Return [X, Y] of the center of cell containing provided text 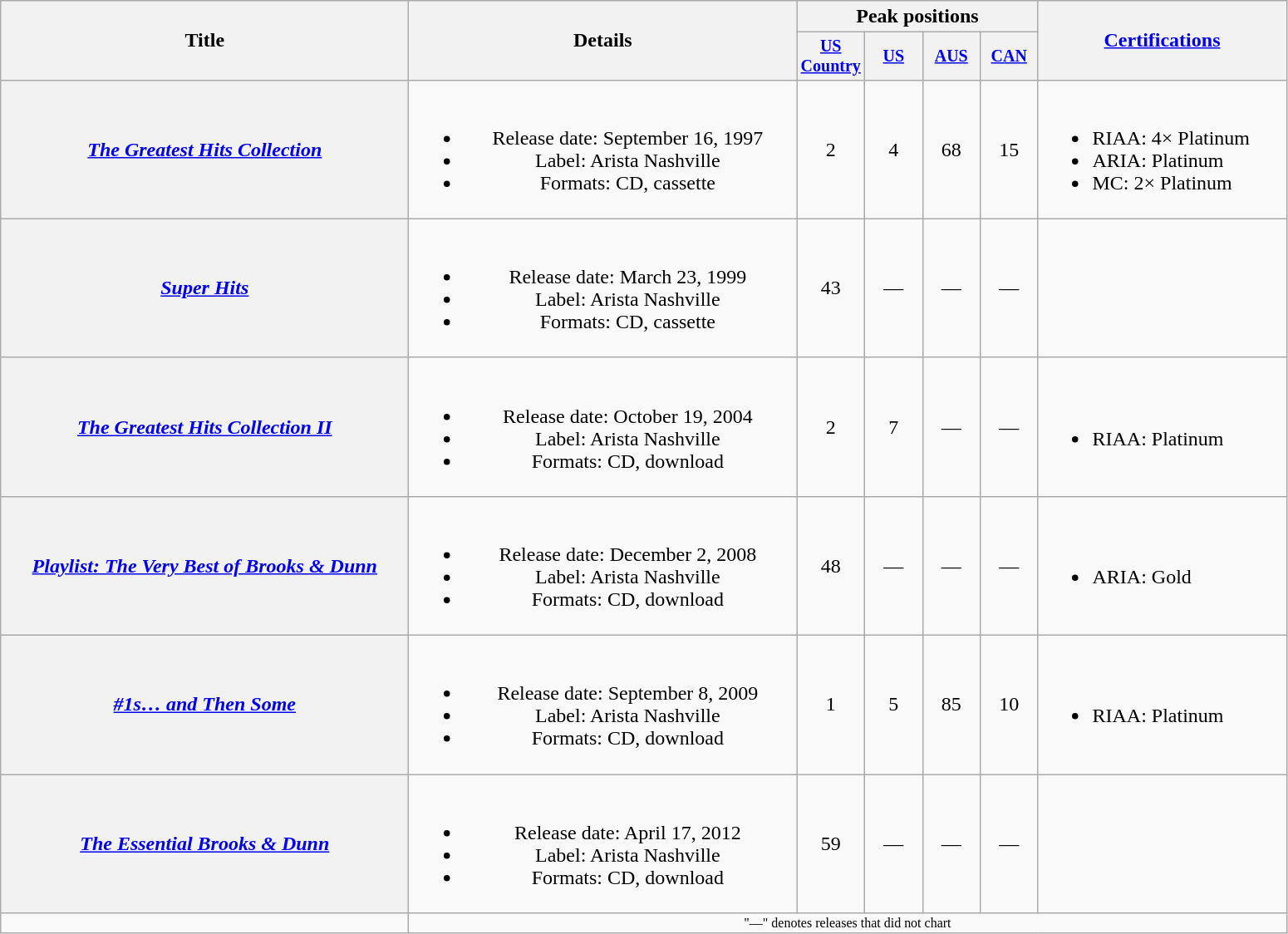
"—" denotes releases that did not chart [848, 923]
Super Hits [204, 288]
Certifications [1162, 41]
4 [894, 150]
ARIA: Gold [1162, 565]
The Greatest Hits Collection [204, 150]
1 [831, 705]
The Greatest Hits Collection II [204, 427]
Release date: March 23, 1999Label: Arista NashvilleFormats: CD, cassette [603, 288]
15 [1009, 150]
#1s… and Then Some [204, 705]
Title [204, 41]
48 [831, 565]
5 [894, 705]
Release date: December 2, 2008Label: Arista NashvilleFormats: CD, download [603, 565]
Release date: September 8, 2009Label: Arista NashvilleFormats: CD, download [603, 705]
CAN [1009, 57]
Release date: April 17, 2012Label: Arista NashvilleFormats: CD, download [603, 844]
US [894, 57]
85 [951, 705]
7 [894, 427]
59 [831, 844]
Details [603, 41]
US Country [831, 57]
The Essential Brooks & Dunn [204, 844]
43 [831, 288]
Release date: October 19, 2004Label: Arista NashvilleFormats: CD, download [603, 427]
10 [1009, 705]
68 [951, 150]
Peak positions [917, 17]
Playlist: The Very Best of Brooks & Dunn [204, 565]
AUS [951, 57]
Release date: September 16, 1997Label: Arista NashvilleFormats: CD, cassette [603, 150]
RIAA: 4× PlatinumARIA: PlatinumMC: 2× Platinum [1162, 150]
